Capture the cell that displays the provided text and extract its (X, Y) central coordinate. 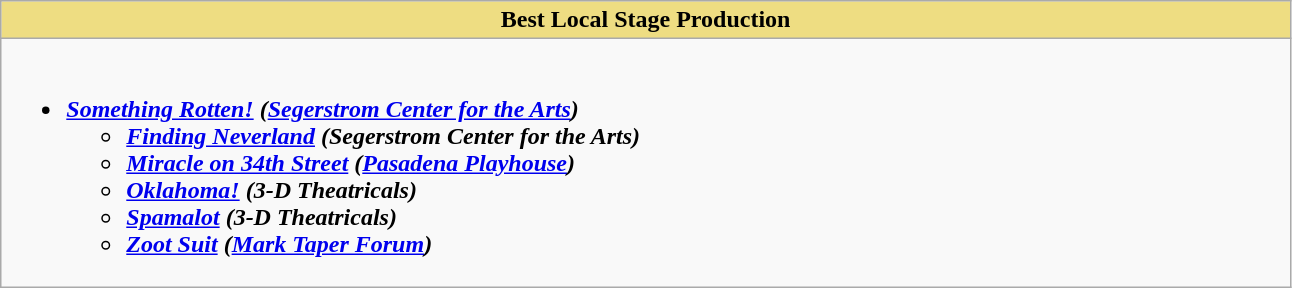
Best Local Stage Production (646, 20)
